Return the [X, Y] coordinate for the center point of the cell that contains the specified text.  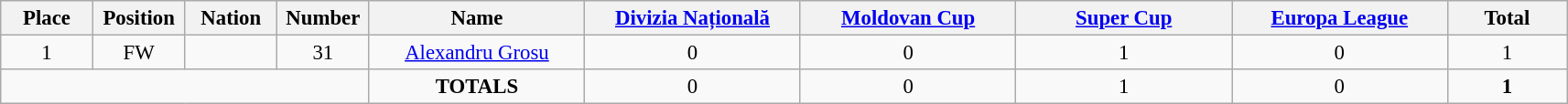
31 [324, 53]
Nation [231, 18]
Number [324, 18]
Name [477, 18]
FW [139, 53]
Europa League [1340, 18]
Moldovan Cup [908, 18]
Place [48, 18]
TOTALS [477, 87]
Divizia Națională [693, 18]
Position [139, 18]
Alexandru Grosu [477, 53]
Super Cup [1124, 18]
Total [1507, 18]
